Return the (X, Y) coordinate for the center point of the cell that contains the specified text.  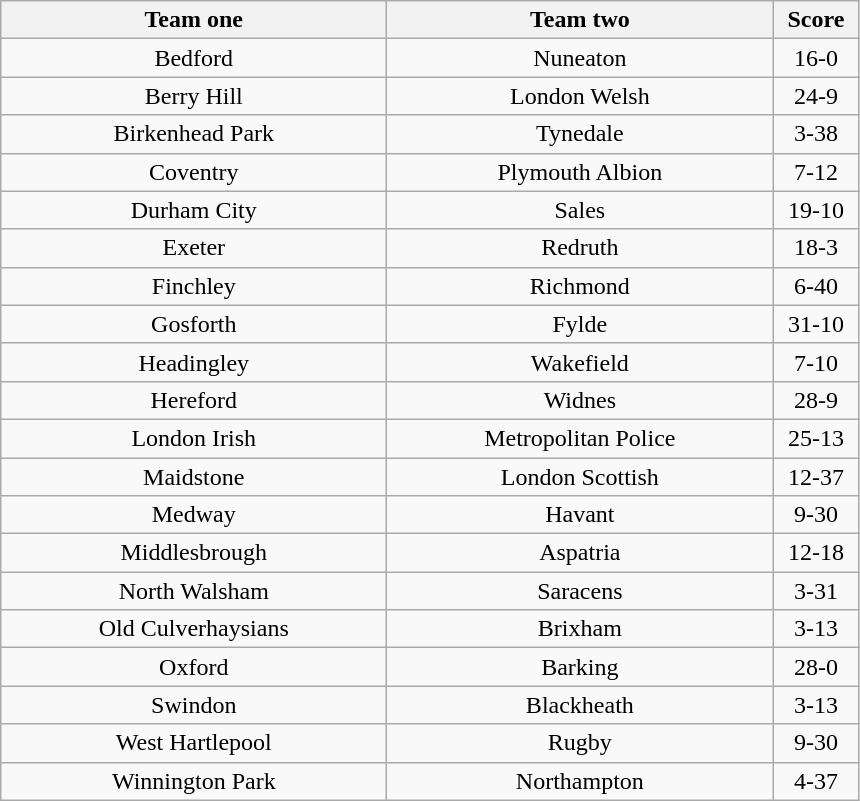
Berry Hill (194, 96)
Redruth (580, 248)
Brixham (580, 629)
Barking (580, 667)
4-37 (816, 781)
London Irish (194, 438)
Bedford (194, 58)
12-37 (816, 477)
Medway (194, 515)
Aspatria (580, 553)
Team two (580, 20)
Swindon (194, 705)
6-40 (816, 286)
Maidstone (194, 477)
Exeter (194, 248)
Tynedale (580, 134)
18-3 (816, 248)
3-38 (816, 134)
24-9 (816, 96)
Sales (580, 210)
Winnington Park (194, 781)
Gosforth (194, 324)
Coventry (194, 172)
28-0 (816, 667)
Oxford (194, 667)
7-10 (816, 362)
28-9 (816, 400)
Middlesbrough (194, 553)
Team one (194, 20)
12-18 (816, 553)
Birkenhead Park (194, 134)
West Hartlepool (194, 743)
Widnes (580, 400)
Headingley (194, 362)
Plymouth Albion (580, 172)
Durham City (194, 210)
25-13 (816, 438)
Score (816, 20)
Hereford (194, 400)
Finchley (194, 286)
16-0 (816, 58)
London Welsh (580, 96)
North Walsham (194, 591)
31-10 (816, 324)
19-10 (816, 210)
3-31 (816, 591)
Blackheath (580, 705)
7-12 (816, 172)
Saracens (580, 591)
Metropolitan Police (580, 438)
Richmond (580, 286)
Old Culverhaysians (194, 629)
Rugby (580, 743)
Fylde (580, 324)
London Scottish (580, 477)
Wakefield (580, 362)
Havant (580, 515)
Nuneaton (580, 58)
Northampton (580, 781)
